Return (x, y) of the center of cell containing provided text 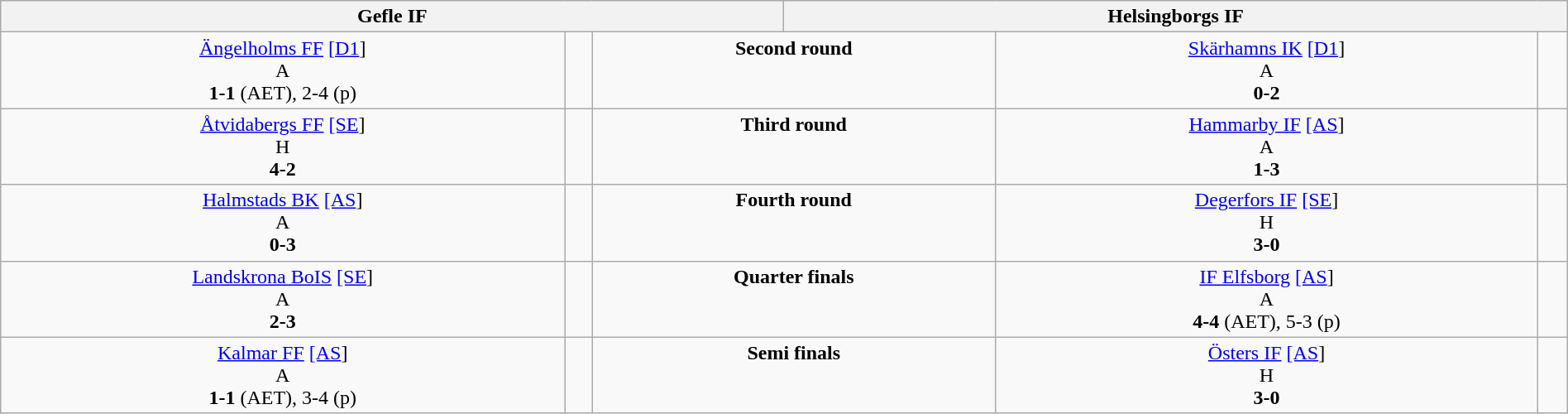
Ängelholms FF [D1]A1-1 (AET), 2-4 (p) (283, 70)
Semi finals (794, 375)
Gefle IF (392, 17)
Fourth round (794, 223)
Halmstads BK [AS]A0-3 (283, 223)
Third round (794, 147)
Kalmar FF [AS]A1-1 (AET), 3-4 (p) (283, 375)
Degerfors IF [SE]H3-0 (1267, 223)
Helsingborgs IF (1176, 17)
Åtvidabergs FF [SE]H4-2 (283, 147)
Quarter finals (794, 299)
Skärhamns IK [D1]A0-2 (1267, 70)
Second round (794, 70)
Landskrona BoIS [SE]A2-3 (283, 299)
Hammarby IF [AS]A1-3 (1267, 147)
IF Elfsborg [AS]A4-4 (AET), 5-3 (p) (1267, 299)
Östers IF [AS]H3-0 (1267, 375)
